Provide the (X, Y) coordinate of the cell's center where the given text is located.  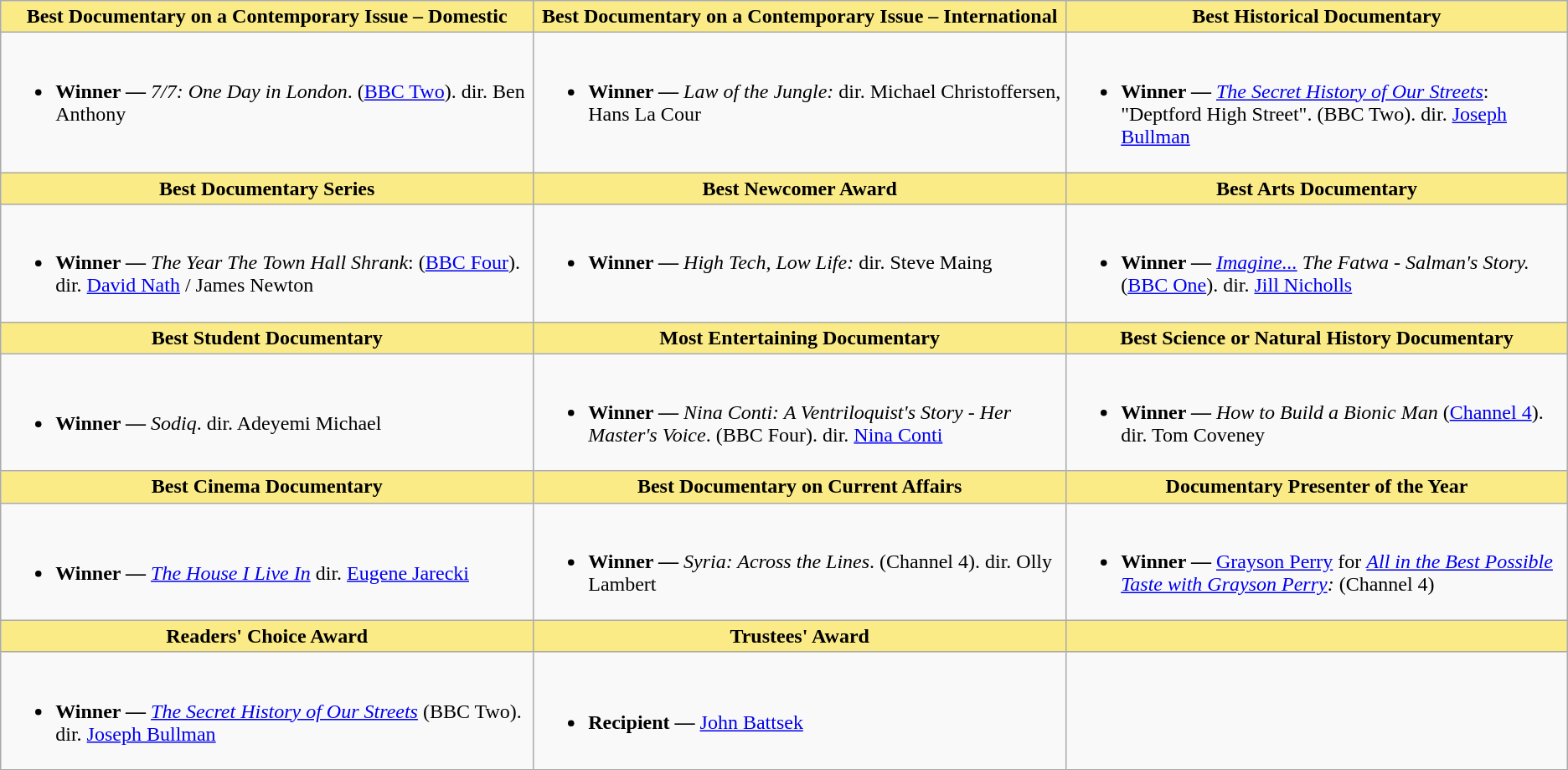
Trustees' Award (800, 636)
Winner — Syria: Across the Lines. (Channel 4). dir. Olly Lambert (800, 561)
Winner — High Tech, Low Life: dir. Steve Maing (800, 263)
Winner — The Secret History of Our Streets (BBC Two). dir. Joseph Bullman (267, 711)
Winner — Law of the Jungle: dir. Michael Christoffersen, Hans La Cour (800, 102)
Best Documentary on a Contemporary Issue – International (800, 17)
Recipient — John Battsek (800, 711)
Best Arts Documentary (1317, 189)
Best Science or Natural History Documentary (1317, 338)
Winner — Imagine... The Fatwa - Salman's Story. (BBC One). dir. Jill Nicholls (1317, 263)
Winner — The House I Live In dir. Eugene Jarecki (267, 561)
Winner — The Year The Town Hall Shrank: (BBC Four). dir. David Nath / James Newton (267, 263)
Winner — Sodiq. dir. Adeyemi Michael (267, 412)
Documentary Presenter of the Year (1317, 487)
Winner — Grayson Perry for All in the Best Possible Taste with Grayson Perry: (Channel 4) (1317, 561)
Winner — Nina Conti: A Ventriloquist's Story - Her Master's Voice. (BBC Four). dir. Nina Conti (800, 412)
Best Documentary Series (267, 189)
Best Documentary on a Contemporary Issue – Domestic (267, 17)
Best Newcomer Award (800, 189)
Most Entertaining Documentary (800, 338)
Winner — 7/7: One Day in London. (BBC Two). dir. Ben Anthony (267, 102)
Best Student Documentary (267, 338)
Winner — How to Build a Bionic Man (Channel 4). dir. Tom Coveney (1317, 412)
Readers' Choice Award (267, 636)
Best Historical Documentary (1317, 17)
Best Cinema Documentary (267, 487)
Best Documentary on Current Affairs (800, 487)
Winner — The Secret History of Our Streets: "Deptford High Street". (BBC Two). dir. Joseph Bullman (1317, 102)
